Locate the cell with the specified text and output its [X, Y] center coordinate. 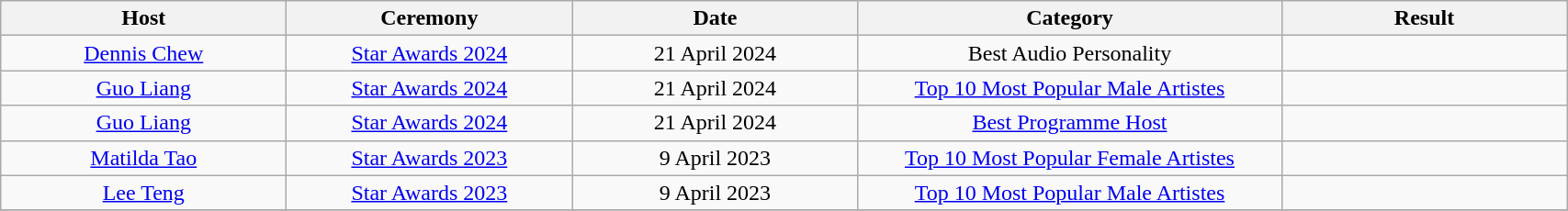
Ceremony [430, 18]
Best Programme Host [1069, 123]
Best Audio Personality [1069, 53]
Matilda Tao [143, 158]
Host [143, 18]
Result [1424, 18]
Lee Teng [143, 193]
Date [715, 18]
Dennis Chew [143, 53]
Category [1069, 18]
Top 10 Most Popular Female Artistes [1069, 158]
